Search for the cell housing the specified text and yield its [X, Y] center coordinate. 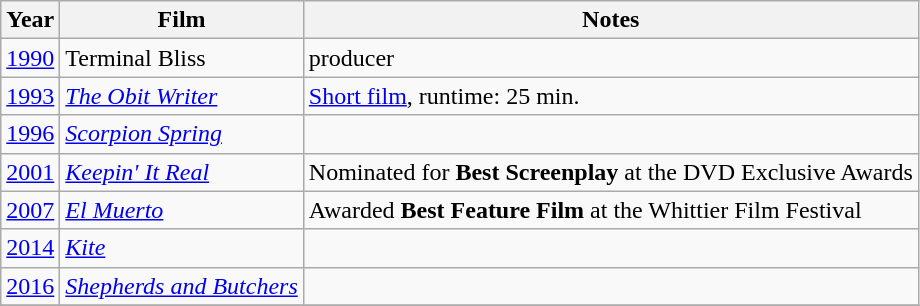
Notes [610, 20]
Awarded Best Feature Film at the Whittier Film Festival [610, 210]
1996 [30, 134]
Nominated for Best Screenplay at the DVD Exclusive Awards [610, 172]
El Muerto [182, 210]
2007 [30, 210]
2014 [30, 248]
Short film, runtime: 25 min. [610, 96]
1993 [30, 96]
2001 [30, 172]
Keepin' It Real [182, 172]
1990 [30, 58]
2016 [30, 286]
Kite [182, 248]
Film [182, 20]
Terminal Bliss [182, 58]
Shepherds and Butchers [182, 286]
The Obit Writer [182, 96]
Scorpion Spring [182, 134]
Year [30, 20]
producer [610, 58]
